Output the (X, Y) coordinate of the center of the cell containing the given text.  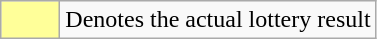
Denotes the actual lottery result (218, 20)
